Find where the given text appears and provide that cell's center as (X, Y) coordinate. 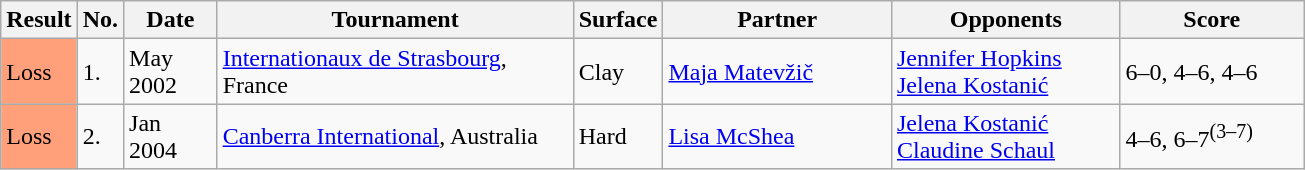
May 2002 (171, 72)
Jennifer Hopkins Jelena Kostanić (1006, 72)
Jan 2004 (171, 136)
Opponents (1006, 20)
6–0, 4–6, 4–6 (1212, 72)
2. (100, 136)
No. (100, 20)
Clay (618, 72)
4–6, 6–7(3–7) (1212, 136)
Date (171, 20)
Partner (778, 20)
Hard (618, 136)
Tournament (395, 20)
Internationaux de Strasbourg, France (395, 72)
Jelena Kostanić Claudine Schaul (1006, 136)
Result (39, 20)
1. (100, 72)
Lisa McShea (778, 136)
Maja Matevžič (778, 72)
Canberra International, Australia (395, 136)
Score (1212, 20)
Surface (618, 20)
